Return (X, Y) of the center of cell containing provided text 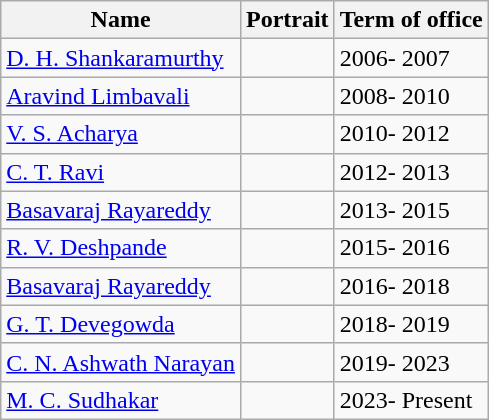
2019- 2023 (411, 362)
2018- 2019 (411, 324)
2013- 2015 (411, 210)
2023- Present (411, 400)
Name (121, 20)
C. T. Ravi (121, 172)
C. N. Ashwath Narayan (121, 362)
2016- 2018 (411, 286)
G. T. Devegowda (121, 324)
2010- 2012 (411, 134)
D. H. Shankaramurthy (121, 58)
2006- 2007 (411, 58)
Portrait (287, 20)
V. S. Acharya (121, 134)
2015- 2016 (411, 248)
Term of office (411, 20)
R. V. Deshpande (121, 248)
2012- 2013 (411, 172)
M. C. Sudhakar (121, 400)
2008- 2010 (411, 96)
Aravind Limbavali (121, 96)
